Return the [x, y] coordinate for the center point of the cell that contains the specified text.  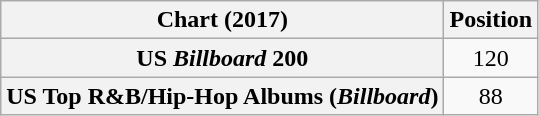
Chart (2017) [222, 20]
US Billboard 200 [222, 58]
88 [491, 96]
US Top R&B/Hip-Hop Albums (Billboard) [222, 96]
120 [491, 58]
Position [491, 20]
